Capture the cell that displays the provided text and extract its (X, Y) central coordinate. 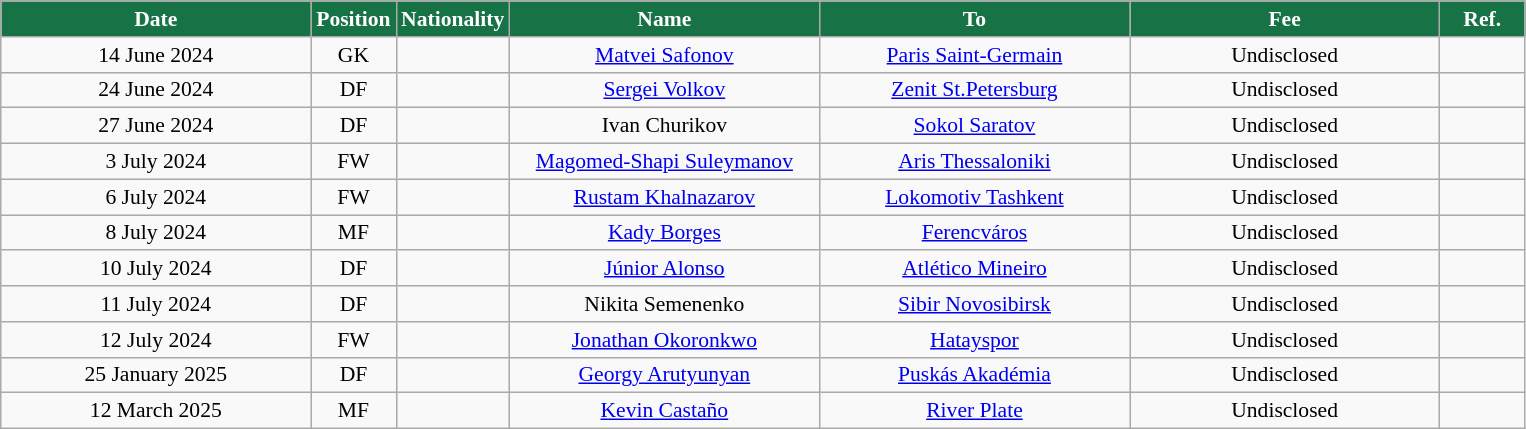
Nationality (452, 19)
24 June 2024 (156, 90)
8 July 2024 (156, 233)
12 March 2025 (156, 411)
Ref. (1482, 19)
14 June 2024 (156, 55)
Rustam Khalnazarov (664, 197)
25 January 2025 (156, 375)
Sergei Volkov (664, 90)
Ferencváros (974, 233)
River Plate (974, 411)
12 July 2024 (156, 340)
Zenit St.Petersburg (974, 90)
Position (354, 19)
Ivan Churikov (664, 126)
6 July 2024 (156, 197)
Hatayspor (974, 340)
11 July 2024 (156, 304)
GK (354, 55)
Atlético Mineiro (974, 269)
3 July 2024 (156, 162)
Paris Saint-Germain (974, 55)
Nikita Semenenko (664, 304)
Kady Borges (664, 233)
27 June 2024 (156, 126)
Kevin Castaño (664, 411)
Puskás Akadémia (974, 375)
Fee (1285, 19)
Sibir Novosibirsk (974, 304)
To (974, 19)
10 July 2024 (156, 269)
Lokomotiv Tashkent (974, 197)
Sokol Saratov (974, 126)
Date (156, 19)
Georgy Arutyunyan (664, 375)
Name (664, 19)
Matvei Safonov (664, 55)
Aris Thessaloniki (974, 162)
Júnior Alonso (664, 269)
Magomed-Shapi Suleymanov (664, 162)
Jonathan Okoronkwo (664, 340)
